Return the (X, Y) coordinate for the center point of the cell that contains the specified text.  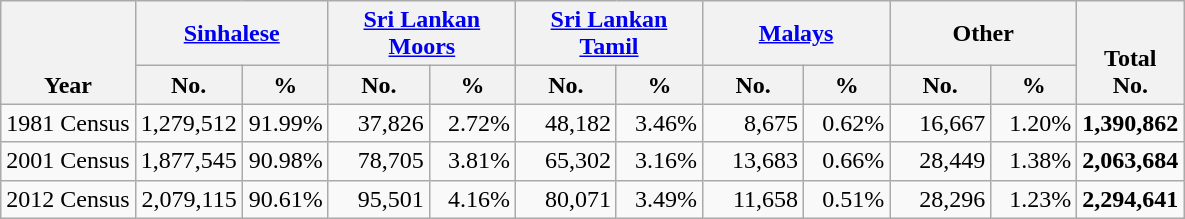
37,826 (378, 123)
90.61% (285, 199)
Year (68, 52)
16,667 (940, 123)
2,294,641 (1130, 199)
2,079,115 (188, 199)
1,279,512 (188, 123)
65,302 (566, 161)
3.81% (472, 161)
Sri Lankan Moors (422, 34)
TotalNo. (1130, 52)
0.62% (847, 123)
Sinhalese (232, 34)
Sri Lankan Tamil (608, 34)
1.38% (1034, 161)
2,063,684 (1130, 161)
4.16% (472, 199)
28,449 (940, 161)
1.20% (1034, 123)
48,182 (566, 123)
3.46% (659, 123)
1,877,545 (188, 161)
78,705 (378, 161)
2001 Census (68, 161)
3.49% (659, 199)
91.99% (285, 123)
11,658 (754, 199)
1.23% (1034, 199)
Other (984, 34)
80,071 (566, 199)
28,296 (940, 199)
90.98% (285, 161)
13,683 (754, 161)
1981 Census (68, 123)
1,390,862 (1130, 123)
2.72% (472, 123)
0.66% (847, 161)
0.51% (847, 199)
95,501 (378, 199)
8,675 (754, 123)
2012 Census (68, 199)
3.16% (659, 161)
Malays (796, 34)
